Determine the (x, y) coordinate at the center of the cell enclosing the given text.  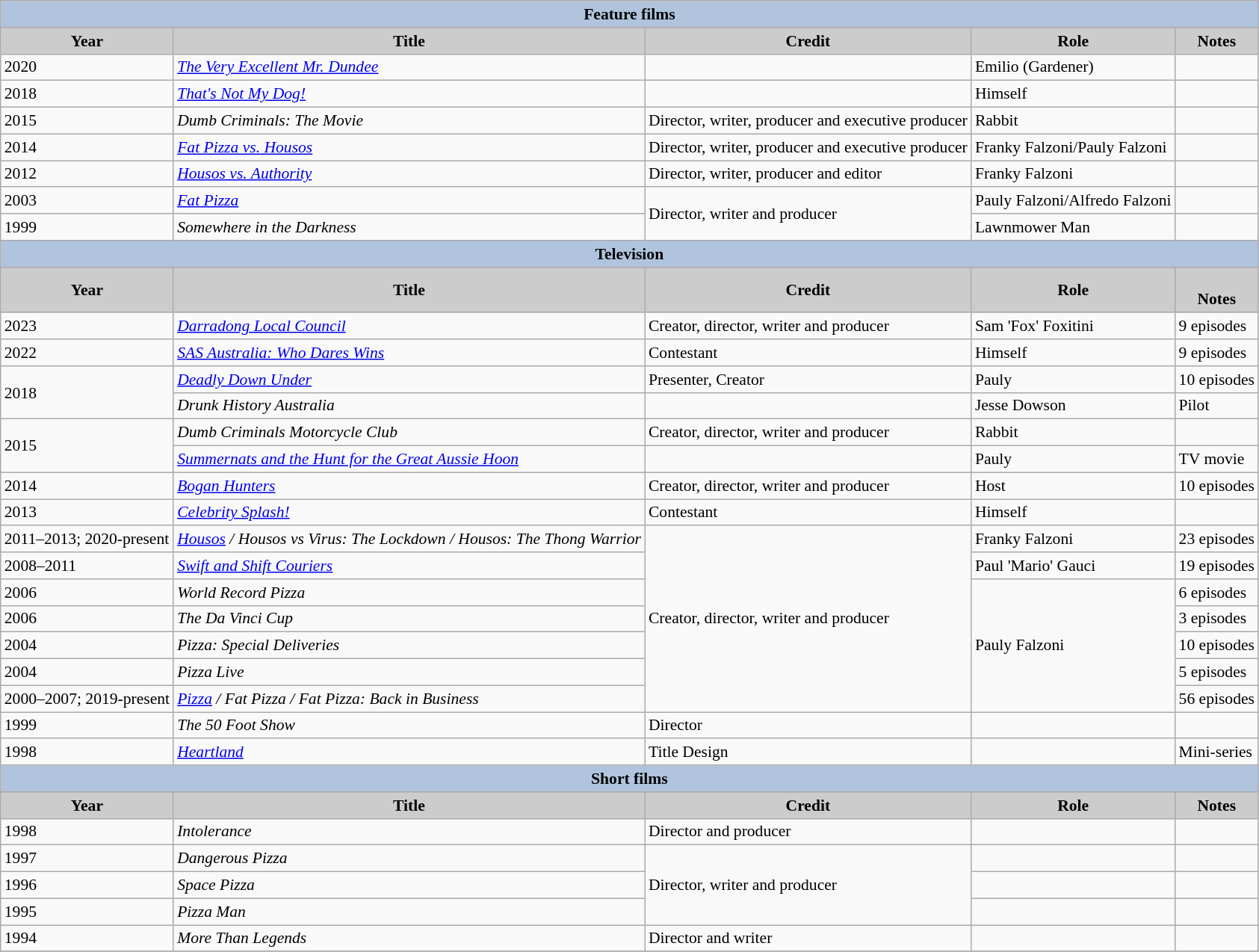
Dumb Criminals Motorcycle Club (409, 433)
Bogan Hunters (409, 486)
2023 (87, 327)
Drunk History Australia (409, 406)
Director and writer (808, 939)
Somewhere in the Darkness (409, 227)
2000–2007; 2019-present (87, 699)
Fat Pizza vs. Housos (409, 147)
Intolerance (409, 832)
Dumb Criminals: The Movie (409, 121)
Lawnmower Man (1073, 227)
Pizza Man (409, 912)
Presenter, Creator (808, 380)
2012 (87, 174)
Jesse Dowson (1073, 406)
Director, writer, producer and editor (808, 174)
Celebrity Splash! (409, 513)
Darradong Local Council (409, 327)
2003 (87, 201)
Director and producer (808, 832)
SAS Australia: Who Dares Wins (409, 353)
Sam 'Fox' Foxitini (1073, 327)
3 episodes (1216, 619)
2008–2011 (87, 566)
1996 (87, 885)
Emilio (Gardener) (1073, 67)
2011–2013; 2020-present (87, 540)
Deadly Down Under (409, 380)
Pilot (1216, 406)
Pizza / Fat Pizza / Fat Pizza: Back in Business (409, 699)
1995 (87, 912)
5 episodes (1216, 673)
Host (1073, 486)
Heartland (409, 752)
Housos vs. Authority (409, 174)
Pauly Falzoni/Alfredo Falzoni (1073, 201)
The 50 Foot Show (409, 726)
Pizza: Special Deliveries (409, 646)
1997 (87, 859)
Space Pizza (409, 885)
Summernats and the Hunt for the Great Aussie Hoon (409, 460)
2013 (87, 513)
Short films (629, 779)
Paul 'Mario' Gauci (1073, 566)
56 episodes (1216, 699)
6 episodes (1216, 593)
1994 (87, 939)
The Very Excellent Mr. Dundee (409, 67)
2020 (87, 67)
Pauly Falzoni (1073, 646)
Swift and Shift Couriers (409, 566)
Director (808, 726)
Housos / Housos vs Virus: The Lockdown / Housos: The Thong Warrior (409, 540)
Dangerous Pizza (409, 859)
Franky Falzoni/Pauly Falzoni (1073, 147)
Pizza Live (409, 673)
Television (629, 254)
2022 (87, 353)
More Than Legends (409, 939)
The Da Vinci Cup (409, 619)
23 episodes (1216, 540)
19 episodes (1216, 566)
Feature films (629, 14)
Title Design (808, 752)
World Record Pizza (409, 593)
That's Not My Dog! (409, 94)
TV movie (1216, 460)
Fat Pizza (409, 201)
Mini-series (1216, 752)
